Search for the cell housing the specified text and yield its (X, Y) center coordinate. 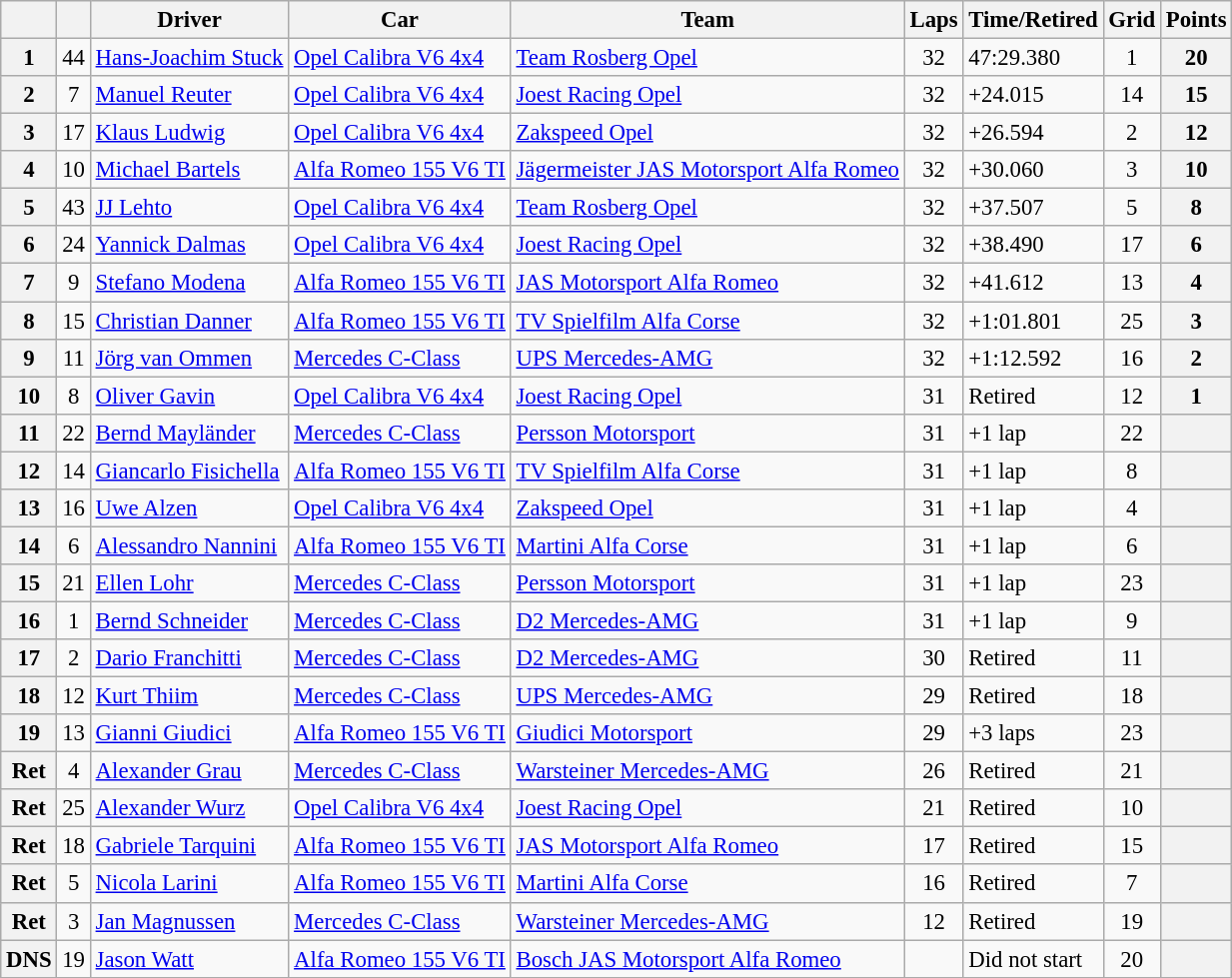
Christian Danner (190, 321)
Alexander Grau (190, 771)
Manuel Reuter (190, 95)
JJ Lehto (190, 208)
+38.490 (1033, 245)
Grid (1131, 20)
Jägermeister JAS Motorsport Alfa Romeo (707, 170)
+30.060 (1033, 170)
Oliver Gavin (190, 396)
+26.594 (1033, 133)
43 (74, 208)
Ellen Lohr (190, 583)
Gabriele Tarquini (190, 846)
+3 laps (1033, 733)
Did not start (1033, 959)
+1:12.592 (1033, 358)
Alessandro Nannini (190, 545)
Jörg van Ommen (190, 358)
44 (74, 58)
Klaus Ludwig (190, 133)
Kurt Thiim (190, 696)
Bernd Schneider (190, 620)
Team (707, 20)
Laps (933, 20)
Stefano Modena (190, 283)
Jason Watt (190, 959)
Bernd Mayländer (190, 433)
24 (74, 245)
47:29.380 (1033, 58)
Car (400, 20)
Gianni Giudici (190, 733)
Yannick Dalmas (190, 245)
Giancarlo Fisichella (190, 471)
Hans-Joachim Stuck (190, 58)
+1:01.801 (1033, 321)
Alexander Wurz (190, 808)
+37.507 (1033, 208)
Michael Bartels (190, 170)
Dario Franchitti (190, 658)
Time/Retired (1033, 20)
+24.015 (1033, 95)
Jan Magnussen (190, 921)
Driver (190, 20)
Uwe Alzen (190, 508)
Nicola Larini (190, 884)
30 (933, 658)
DNS (29, 959)
26 (933, 771)
Bosch JAS Motorsport Alfa Romeo (707, 959)
+41.612 (1033, 283)
Points (1195, 20)
Giudici Motorsport (707, 733)
